Provide the [X, Y] coordinate of the cell's center where the given text is located.  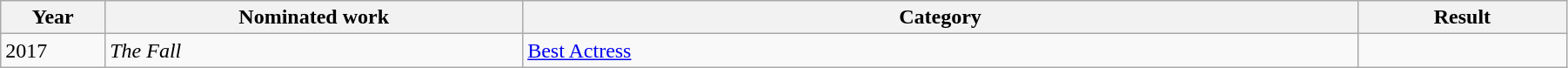
The Fall [314, 51]
Nominated work [314, 17]
Result [1462, 17]
Year [53, 17]
2017 [53, 51]
Category [941, 17]
Best Actress [941, 51]
